Output the (X, Y) coordinate of the center of the cell containing the given text.  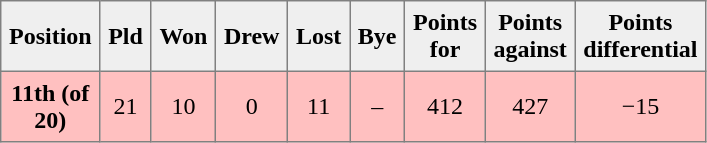
Points against (530, 36)
– (378, 106)
Lost (319, 36)
−15 (640, 106)
Points for (446, 36)
Pld (126, 36)
Points differential (640, 36)
11 (319, 106)
Position (50, 36)
Bye (378, 36)
Drew (252, 36)
427 (530, 106)
Won (184, 36)
412 (446, 106)
11th (of 20) (50, 106)
21 (126, 106)
0 (252, 106)
10 (184, 106)
